Search for the cell housing the specified text and yield its [x, y] center coordinate. 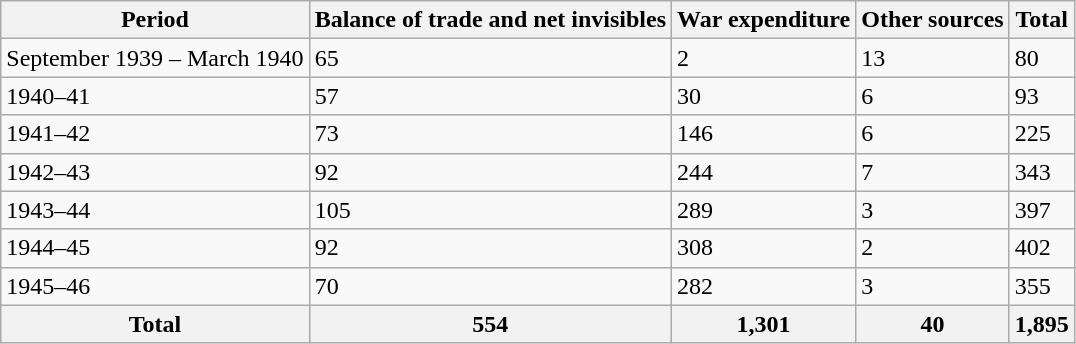
554 [490, 324]
1941–42 [155, 134]
70 [490, 286]
40 [932, 324]
1940–41 [155, 96]
13 [932, 58]
1943–44 [155, 210]
Balance of trade and net invisibles [490, 20]
30 [764, 96]
225 [1042, 134]
1944–45 [155, 248]
Period [155, 20]
105 [490, 210]
1945–46 [155, 286]
73 [490, 134]
57 [490, 96]
308 [764, 248]
146 [764, 134]
282 [764, 286]
1,301 [764, 324]
Other sources [932, 20]
War expenditure [764, 20]
244 [764, 172]
1942–43 [155, 172]
397 [1042, 210]
343 [1042, 172]
289 [764, 210]
80 [1042, 58]
65 [490, 58]
93 [1042, 96]
1,895 [1042, 324]
355 [1042, 286]
7 [932, 172]
September 1939 – March 1940 [155, 58]
402 [1042, 248]
